Locate the cell with the specified text and output its (x, y) center coordinate. 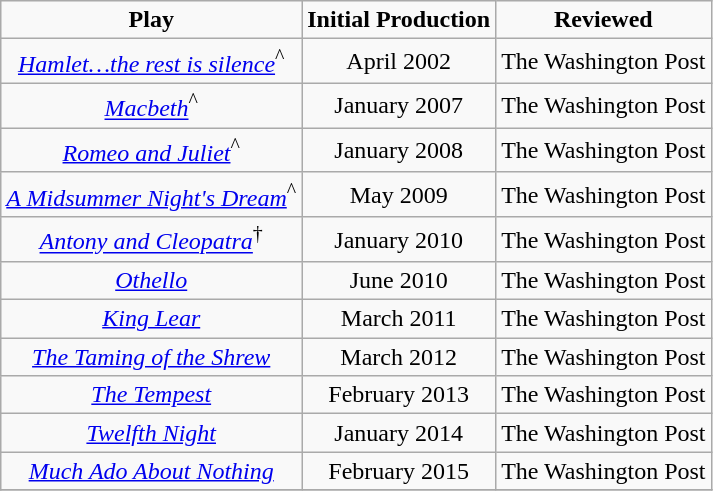
The Taming of the Shrew (152, 357)
A Midsummer Night's Dream^ (152, 194)
June 2010 (399, 281)
Reviewed (604, 20)
Hamlet…the rest is silence^ (152, 62)
March 2011 (399, 319)
Much Ado About Nothing (152, 471)
Twelfth Night (152, 433)
Antony and Cleopatra† (152, 240)
January 2010 (399, 240)
Romeo and Juliet^ (152, 150)
April 2002 (399, 62)
Initial Production (399, 20)
Othello (152, 281)
King Lear (152, 319)
January 2008 (399, 150)
January 2014 (399, 433)
The Tempest (152, 395)
May 2009 (399, 194)
Macbeth^ (152, 106)
March 2012 (399, 357)
Play (152, 20)
February 2015 (399, 471)
January 2007 (399, 106)
February 2013 (399, 395)
